Return the (X, Y) coordinate for the center point of the cell that contains the specified text.  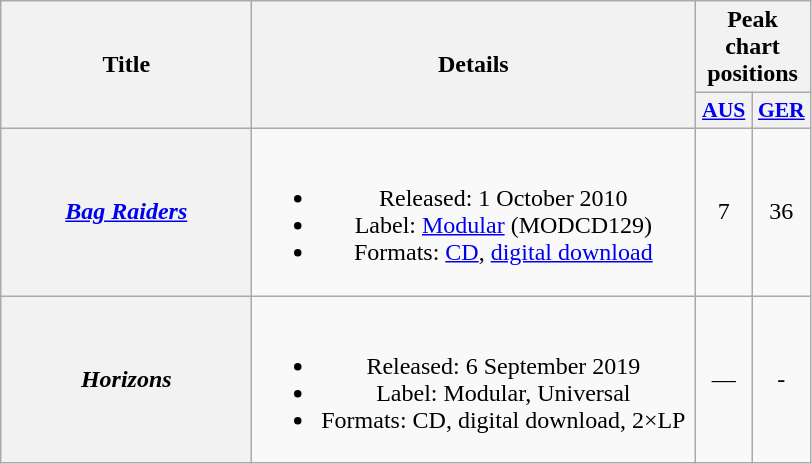
Peak chart positions (752, 47)
— (724, 380)
Bag Raiders (126, 212)
Title (126, 65)
Released: 6 September 2019Label: Modular, UniversalFormats: CD, digital download, 2×LP (474, 380)
AUS (724, 111)
- (782, 380)
36 (782, 212)
Details (474, 65)
Released: 1 October 2010 Label: Modular (MODCD129)Formats: CD, digital download (474, 212)
Horizons (126, 380)
7 (724, 212)
GER (782, 111)
